Return (x, y) of the center of cell containing provided text 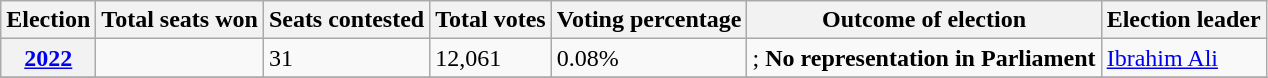
31 (346, 58)
Outcome of election (924, 20)
Ibrahim Ali (1184, 58)
Total votes (491, 20)
; No representation in Parliament (924, 58)
Election leader (1184, 20)
Total seats won (180, 20)
Voting percentage (649, 20)
Election (48, 20)
12,061 (491, 58)
0.08% (649, 58)
Seats contested (346, 20)
2022 (48, 58)
